Capture the cell that displays the provided text and extract its [X, Y] central coordinate. 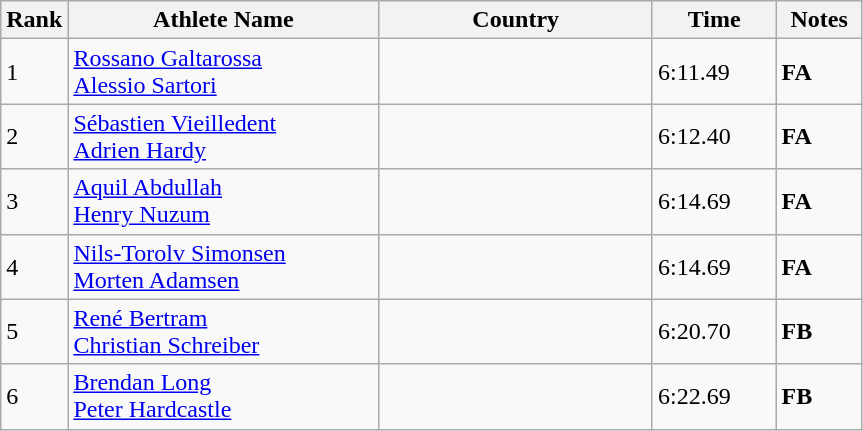
René Bertram Christian Schreiber [224, 332]
6:11.49 [714, 72]
6:22.69 [714, 396]
6:20.70 [714, 332]
5 [34, 332]
Time [714, 20]
Rossano Galtarossa Alessio Sartori [224, 72]
Athlete Name [224, 20]
Sébastien Vieilledent Adrien Hardy [224, 136]
Country [516, 20]
Aquil Abdullah Henry Nuzum [224, 202]
Rank [34, 20]
6 [34, 396]
2 [34, 136]
Nils-Torolv Simonsen Morten Adamsen [224, 266]
Notes [819, 20]
1 [34, 72]
Brendan Long Peter Hardcastle [224, 396]
6:12.40 [714, 136]
3 [34, 202]
4 [34, 266]
